Capture the cell that displays the provided text and extract its (x, y) central coordinate. 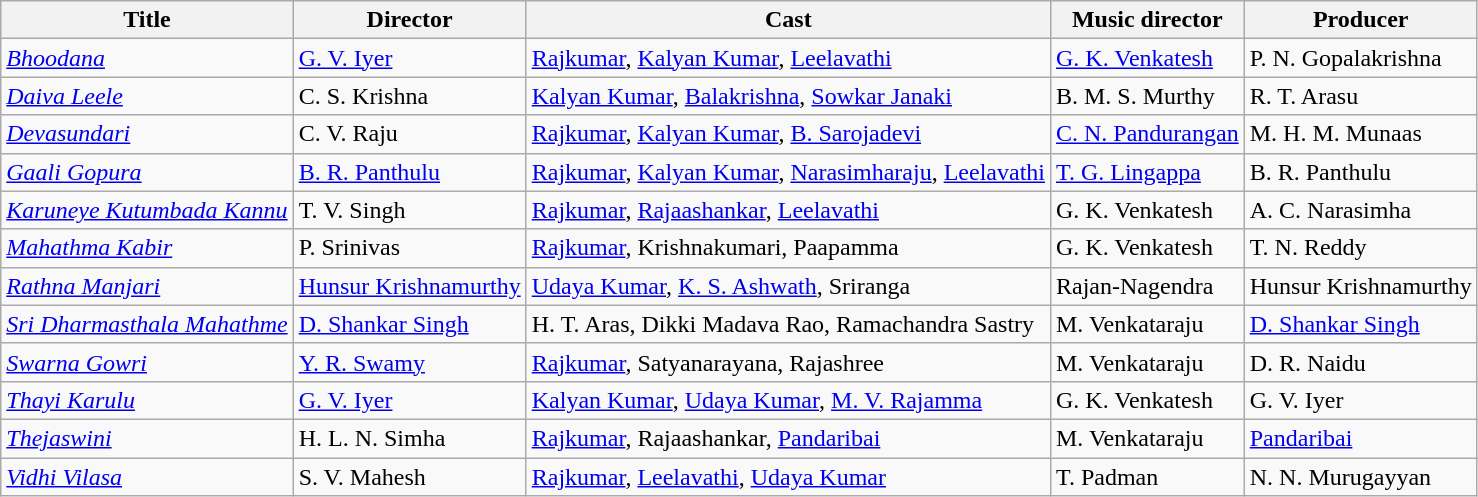
Rajan-Nagendra (1147, 286)
Cast (788, 20)
Kalyan Kumar, Balakrishna, Sowkar Janaki (788, 96)
H. T. Aras, Dikki Madava Rao, Ramachandra Sastry (788, 324)
T. N. Reddy (1360, 248)
Rajkumar, Satyanarayana, Rajashree (788, 362)
Mahathma Kabir (147, 248)
R. T. Arasu (1360, 96)
M. H. M. Munaas (1360, 134)
D. R. Naidu (1360, 362)
Daiva Leele (147, 96)
P. Srinivas (410, 248)
Rajkumar, Kalyan Kumar, Leelavathi (788, 58)
Karuneye Kutumbada Kannu (147, 210)
Rajkumar, Kalyan Kumar, B. Sarojadevi (788, 134)
Swarna Gowri (147, 362)
Vidhi Vilasa (147, 477)
T. G. Lingappa (1147, 172)
H. L. N. Simha (410, 438)
C. V. Raju (410, 134)
A. C. Narasimha (1360, 210)
Title (147, 20)
T. V. Singh (410, 210)
C. N. Pandurangan (1147, 134)
Producer (1360, 20)
Rajkumar, Leelavathi, Udaya Kumar (788, 477)
Rajkumar, Krishnakumari, Paapamma (788, 248)
Thayi Karulu (147, 400)
P. N. Gopalakrishna (1360, 58)
Rajkumar, Kalyan Kumar, Narasimharaju, Leelavathi (788, 172)
Bhoodana (147, 58)
Director (410, 20)
S. V. Mahesh (410, 477)
Rajkumar, Rajaashankar, Leelavathi (788, 210)
Y. R. Swamy (410, 362)
T. Padman (1147, 477)
Sri Dharmasthala Mahathme (147, 324)
N. N. Murugayyan (1360, 477)
C. S. Krishna (410, 96)
Devasundari (147, 134)
Rajkumar, Rajaashankar, Pandaribai (788, 438)
Rathna Manjari (147, 286)
Music director (1147, 20)
Pandaribai (1360, 438)
Gaali Gopura (147, 172)
B. M. S. Murthy (1147, 96)
Udaya Kumar, K. S. Ashwath, Sriranga (788, 286)
Thejaswini (147, 438)
Kalyan Kumar, Udaya Kumar, M. V. Rajamma (788, 400)
